From the cell containing the given text, extract its center point as (x, y) coordinate. 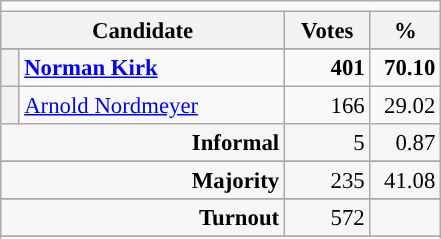
Majority (143, 181)
Votes (327, 31)
% (406, 31)
Norman Kirk (152, 68)
29.02 (406, 106)
166 (327, 106)
0.87 (406, 143)
5 (327, 143)
Arnold Nordmeyer (152, 106)
70.10 (406, 68)
41.08 (406, 181)
235 (327, 181)
Candidate (143, 31)
401 (327, 68)
Turnout (143, 219)
Informal (143, 143)
572 (327, 219)
